Return the (x, y) coordinate for the center point of the cell that contains the specified text.  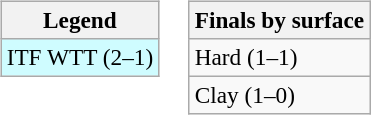
Clay (1–0) (279, 95)
Hard (1–1) (279, 57)
Legend (80, 20)
ITF WTT (2–1) (80, 57)
Finals by surface (279, 20)
